Return (X, Y) of the center of cell containing provided text 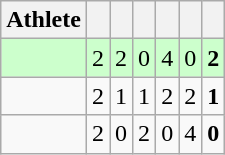
Athlete (44, 20)
